Detect which cell encompasses the target text, then output its (X, Y) center coordinate. 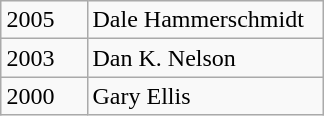
Dan K. Nelson (205, 58)
2005 (44, 20)
Gary Ellis (205, 96)
2003 (44, 58)
Dale Hammerschmidt (205, 20)
2000 (44, 96)
